Output the [X, Y] coordinate of the center of the cell containing the given text.  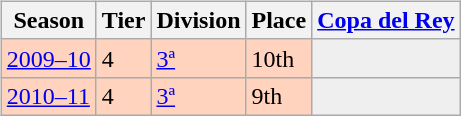
Copa del Rey [386, 20]
Place [279, 20]
9th [279, 96]
2010–11 [48, 96]
Division [198, 20]
Season [48, 20]
10th [279, 58]
2009–10 [48, 58]
Tier [124, 20]
